For the text-containing cell, return its midpoint in (X, Y) coordinate format. 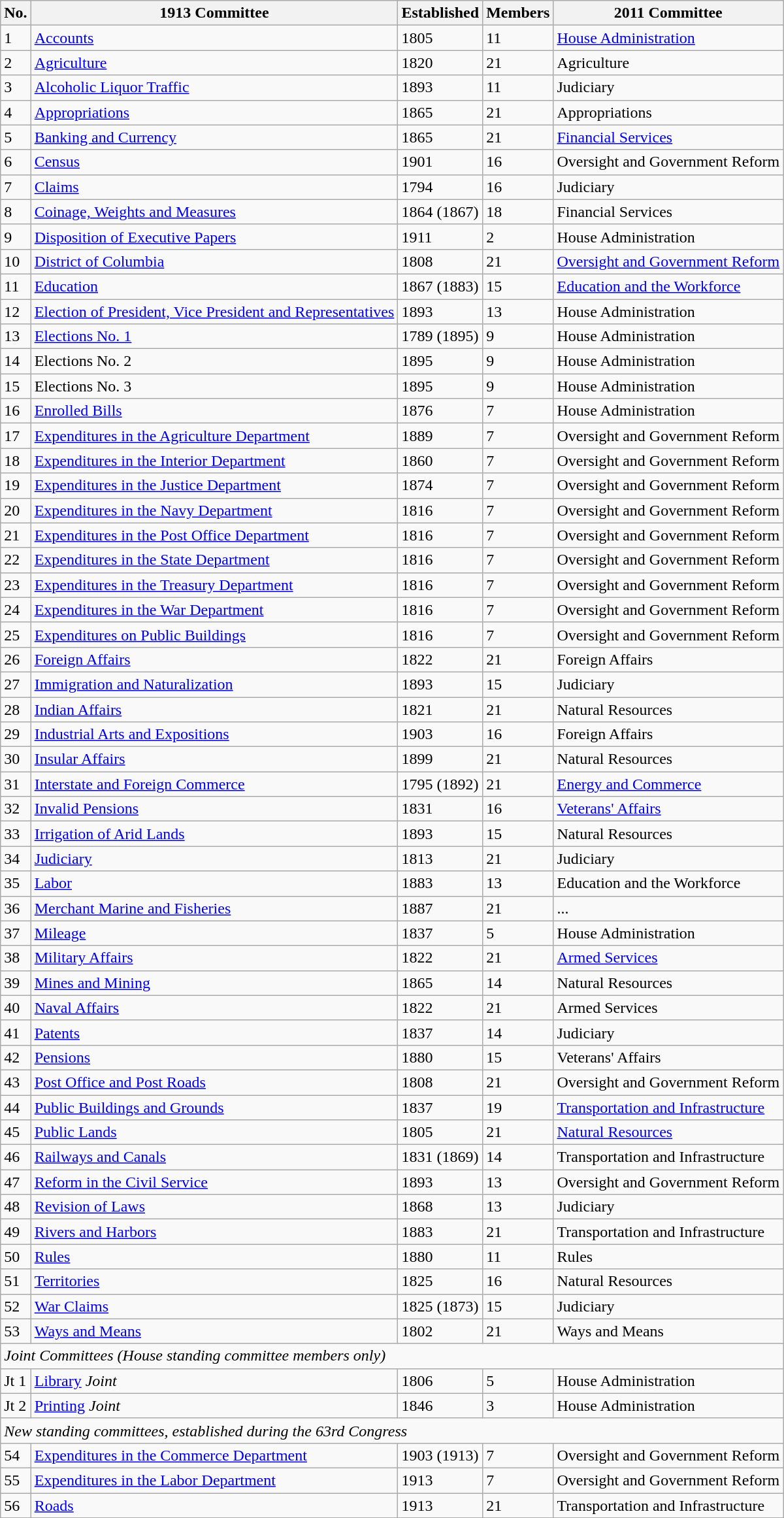
1831 (1869) (440, 1157)
56 (16, 1505)
Library Joint (214, 1381)
Immigration and Naturalization (214, 684)
30 (16, 759)
1821 (440, 709)
10 (16, 261)
Territories (214, 1281)
Jt 1 (16, 1381)
20 (16, 510)
34 (16, 859)
1901 (440, 162)
Enrolled Bills (214, 411)
Claims (214, 187)
1868 (440, 1207)
Expenditures in the Justice Department (214, 486)
1825 (440, 1281)
1820 (440, 63)
1876 (440, 411)
Rivers and Harbors (214, 1232)
36 (16, 908)
1903 (440, 734)
1887 (440, 908)
22 (16, 560)
No. (16, 13)
1913 Committee (214, 13)
50 (16, 1257)
Mines and Mining (214, 983)
Indian Affairs (214, 709)
1802 (440, 1331)
Public Lands (214, 1132)
1911 (440, 237)
Census (214, 162)
38 (16, 958)
Expenditures in the State Department (214, 560)
52 (16, 1306)
Accounts (214, 38)
Expenditures in the Labor Department (214, 1480)
47 (16, 1182)
Jt 2 (16, 1406)
Expenditures in the Post Office Department (214, 535)
Insular Affairs (214, 759)
Banking and Currency (214, 137)
1867 (1883) (440, 286)
29 (16, 734)
4 (16, 112)
Expenditures on Public Buildings (214, 635)
1794 (440, 187)
Expenditures in the Navy Department (214, 510)
41 (16, 1032)
1813 (440, 859)
49 (16, 1232)
48 (16, 1207)
40 (16, 1008)
12 (16, 312)
Roads (214, 1505)
1899 (440, 759)
1 (16, 38)
1846 (440, 1406)
Expenditures in the Commerce Department (214, 1455)
Merchant Marine and Fisheries (214, 908)
Post Office and Post Roads (214, 1082)
33 (16, 834)
23 (16, 585)
War Claims (214, 1306)
Public Buildings and Grounds (214, 1108)
24 (16, 610)
1903 (1913) (440, 1455)
1825 (1873) (440, 1306)
Industrial Arts and Expositions (214, 734)
Alcoholic Liquor Traffic (214, 88)
Naval Affairs (214, 1008)
37 (16, 933)
Pensions (214, 1057)
... (668, 908)
Elections No. 1 (214, 337)
Reform in the Civil Service (214, 1182)
27 (16, 684)
43 (16, 1082)
Expenditures in the Interior Department (214, 461)
55 (16, 1480)
1806 (440, 1381)
1889 (440, 436)
1860 (440, 461)
Railways and Canals (214, 1157)
Printing Joint (214, 1406)
46 (16, 1157)
Established (440, 13)
Energy and Commerce (668, 784)
53 (16, 1331)
District of Columbia (214, 261)
Labor (214, 883)
31 (16, 784)
32 (16, 809)
1789 (1895) (440, 337)
Military Affairs (214, 958)
1831 (440, 809)
17 (16, 436)
1864 (1867) (440, 212)
Mileage (214, 933)
Patents (214, 1032)
35 (16, 883)
6 (16, 162)
Interstate and Foreign Commerce (214, 784)
Invalid Pensions (214, 809)
45 (16, 1132)
Expenditures in the Treasury Department (214, 585)
Revision of Laws (214, 1207)
44 (16, 1108)
Education (214, 286)
51 (16, 1281)
Expenditures in the War Department (214, 610)
8 (16, 212)
2011 Committee (668, 13)
New standing committees, established during the 63rd Congress (392, 1430)
Irrigation of Arid Lands (214, 834)
Expenditures in the Agriculture Department (214, 436)
Election of President, Vice President and Representatives (214, 312)
Coinage, Weights and Measures (214, 212)
Elections No. 2 (214, 361)
26 (16, 659)
Joint Committees (House standing committee members only) (392, 1356)
54 (16, 1455)
25 (16, 635)
Members (518, 13)
28 (16, 709)
Elections No. 3 (214, 386)
1795 (1892) (440, 784)
Disposition of Executive Papers (214, 237)
42 (16, 1057)
1874 (440, 486)
39 (16, 983)
